Output the (X, Y) coordinate of the center of the cell containing the given text.  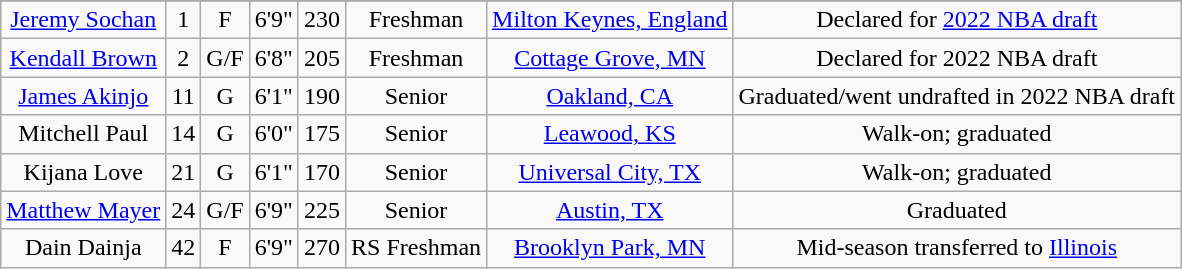
Leawood, KS (610, 134)
RS Freshman (416, 248)
Matthew Mayer (84, 210)
Jeremy Sochan (84, 20)
Brooklyn Park, MN (610, 248)
230 (322, 20)
Mid-season transferred to Illinois (957, 248)
James Akinjo (84, 96)
Universal City, TX (610, 172)
170 (322, 172)
21 (184, 172)
175 (322, 134)
270 (322, 248)
Mitchell Paul (84, 134)
Graduated/went undrafted in 2022 NBA draft (957, 96)
205 (322, 58)
42 (184, 248)
14 (184, 134)
24 (184, 210)
Kendall Brown (84, 58)
2 (184, 58)
6'0" (274, 134)
Dain Dainja (84, 248)
1 (184, 20)
11 (184, 96)
Austin, TX (610, 210)
Oakland, CA (610, 96)
6'8" (274, 58)
225 (322, 210)
Kijana Love (84, 172)
Graduated (957, 210)
Milton Keynes, England (610, 20)
Cottage Grove, MN (610, 58)
190 (322, 96)
